Return the [X, Y] coordinate for the center point of the cell that contains the specified text.  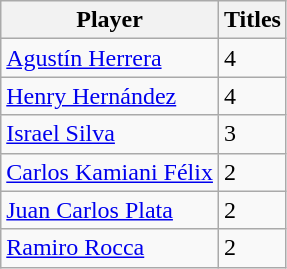
Juan Carlos Plata [110, 210]
Player [110, 20]
Agustín Herrera [110, 58]
Henry Hernández [110, 96]
Ramiro Rocca [110, 248]
Titles [252, 20]
3 [252, 134]
Carlos Kamiani Félix [110, 172]
Israel Silva [110, 134]
